Extract the (x, y) coordinate from the center of the cell holding the provided text.  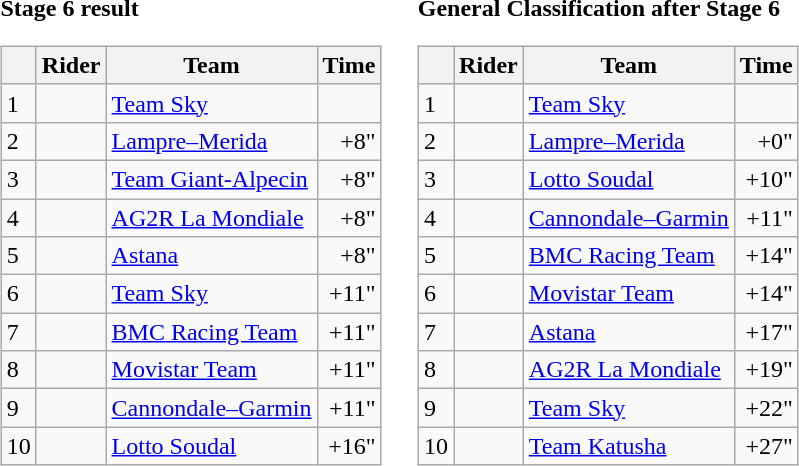
+27" (766, 446)
+17" (766, 332)
+0" (766, 141)
+10" (766, 179)
Team Giant-Alpecin (212, 179)
+22" (766, 408)
+16" (349, 446)
+19" (766, 370)
Team Katusha (628, 446)
